Output the [X, Y] coordinate of the center of the cell containing the given text.  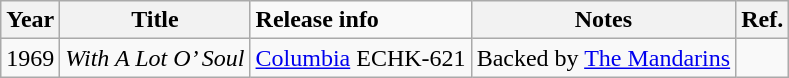
Notes [604, 20]
Columbia ECHK-621 [360, 58]
1969 [30, 58]
Backed by The Mandarins [604, 58]
Title [155, 20]
Ref. [762, 20]
With A Lot O’ Soul [155, 58]
Year [30, 20]
Release info [360, 20]
